Return (X, Y) of the center of cell containing provided text 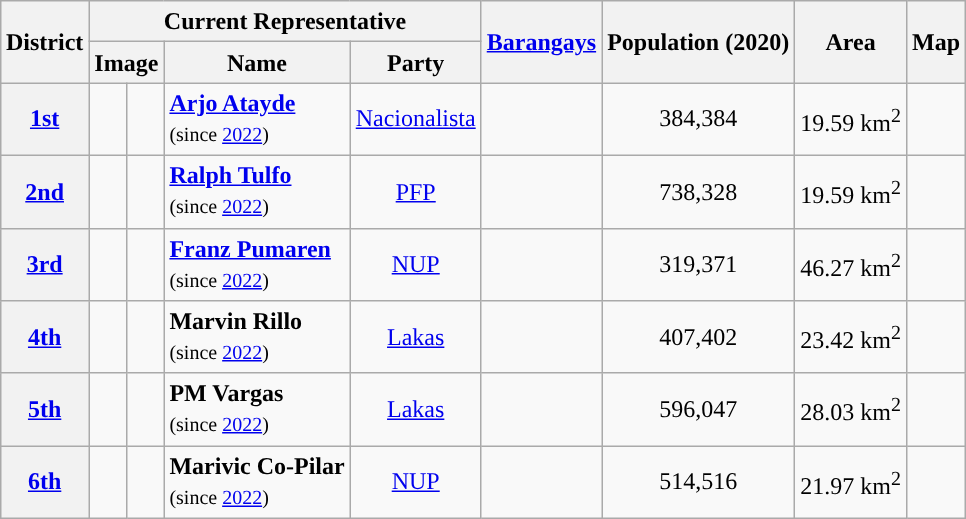
Arjo Atayde(since 2022) (257, 120)
Franz Pumaren(since 2022) (257, 264)
319,371 (698, 264)
Current Representative (285, 22)
Barangays (541, 42)
PFP (416, 192)
514,516 (698, 482)
Name (257, 62)
Image (126, 62)
Marvin Rillo(since 2022) (257, 338)
46.27 km2 (851, 264)
407,402 (698, 338)
596,047 (698, 410)
Ralph Tulfo(since 2022) (257, 192)
PM Vargas(since 2022) (257, 410)
738,328 (698, 192)
Map (936, 42)
23.42 km2 (851, 338)
Population (2020) (698, 42)
Party (416, 62)
384,384 (698, 120)
2nd (44, 192)
Nacionalista (416, 120)
Area (851, 42)
28.03 km2 (851, 410)
District (44, 42)
6th (44, 482)
4th (44, 338)
1st (44, 120)
Marivic Co-Pilar(since 2022) (257, 482)
5th (44, 410)
3rd (44, 264)
21.97 km2 (851, 482)
